Search for the cell housing the specified text and yield its [X, Y] center coordinate. 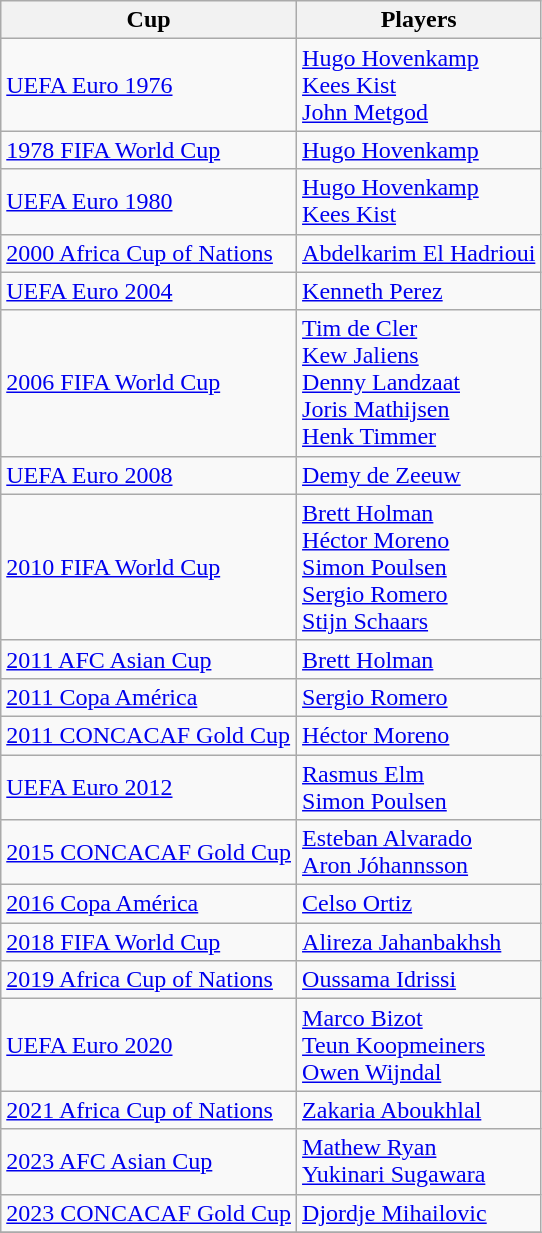
Mathew Ryan Yukinari Sugawara [419, 1162]
2023 AFC Asian Cup [149, 1162]
Alireza Jahanbakhsh [419, 942]
Esteban Alvarado Aron Jóhannsson [419, 852]
2016 Copa América [149, 904]
2011 Copa América [149, 697]
Hugo Hovenkamp [419, 150]
1978 FIFA World Cup [149, 150]
Oussama Idrissi [419, 980]
Tim de Cler Kew Jaliens Denny Landzaat Joris Mathijsen Henk Timmer [419, 383]
Players [419, 20]
Cup [149, 20]
UEFA Euro 2004 [149, 291]
Sergio Romero [419, 697]
Kenneth Perez [419, 291]
Celso Ortiz [419, 904]
Héctor Moreno [419, 735]
2000 Africa Cup of Nations [149, 253]
2006 FIFA World Cup [149, 383]
UEFA Euro 1976 [149, 85]
2019 Africa Cup of Nations [149, 980]
Abdelkarim El Hadrioui [419, 253]
Marco Bizot Teun Koopmeiners Owen Wijndal [419, 1045]
2018 FIFA World Cup [149, 942]
2011 AFC Asian Cup [149, 659]
UEFA Euro 2012 [149, 786]
UEFA Euro 2008 [149, 475]
UEFA Euro 2020 [149, 1045]
Demy de Zeeuw [419, 475]
Brett Holman Héctor Moreno Simon Poulsen Sergio Romero Stijn Schaars [419, 567]
2015 CONCACAF Gold Cup [149, 852]
2021 Africa Cup of Nations [149, 1110]
2010 FIFA World Cup [149, 567]
2023 CONCACAF Gold Cup [149, 1213]
UEFA Euro 1980 [149, 202]
Brett Holman [419, 659]
2011 CONCACAF Gold Cup [149, 735]
Djordje Mihailovic [419, 1213]
Hugo Hovenkamp Kees Kist John Metgod [419, 85]
Zakaria Aboukhlal [419, 1110]
Rasmus Elm Simon Poulsen [419, 786]
Hugo Hovenkamp Kees Kist [419, 202]
